Determine the (x, y) coordinate at the center of the cell enclosing the given text.  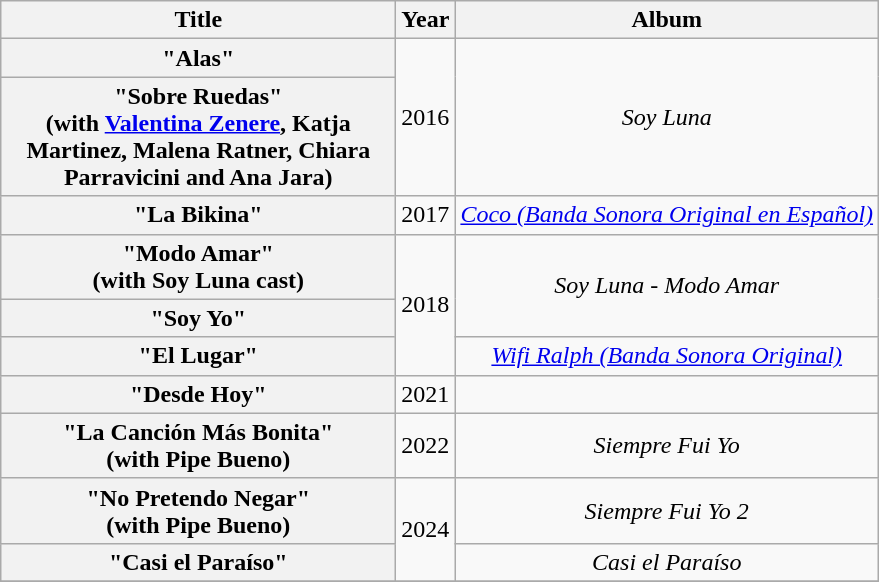
"La Bikina" (198, 215)
"La Canción Más Bonita"(with Pipe Bueno) (198, 446)
"Soy Yo" (198, 318)
2018 (426, 304)
"Modo Amar"(with Soy Luna cast) (198, 266)
Album (667, 20)
Year (426, 20)
2022 (426, 446)
2021 (426, 394)
2016 (426, 118)
Casi el Paraíso (667, 562)
"Desde Hoy" (198, 394)
Soy Luna - Modo Amar (667, 286)
Coco (Banda Sonora Original en Español) (667, 215)
Siempre Fui Yo (667, 446)
Soy Luna (667, 118)
"Sobre Ruedas"(with Valentina Zenere, Katja Martinez, Malena Ratner, Chiara Parravicini and Ana Jara) (198, 136)
Title (198, 20)
2017 (426, 215)
Wifi Ralph (Banda Sonora Original) (667, 356)
"Alas" (198, 58)
"Casi el Paraíso" (198, 562)
Siempre Fui Yo 2 (667, 510)
2024 (426, 530)
"El Lugar" (198, 356)
"No Pretendo Negar"(with Pipe Bueno) (198, 510)
